Identify which cell holds the provided text, then report its (X, Y) central coordinate. 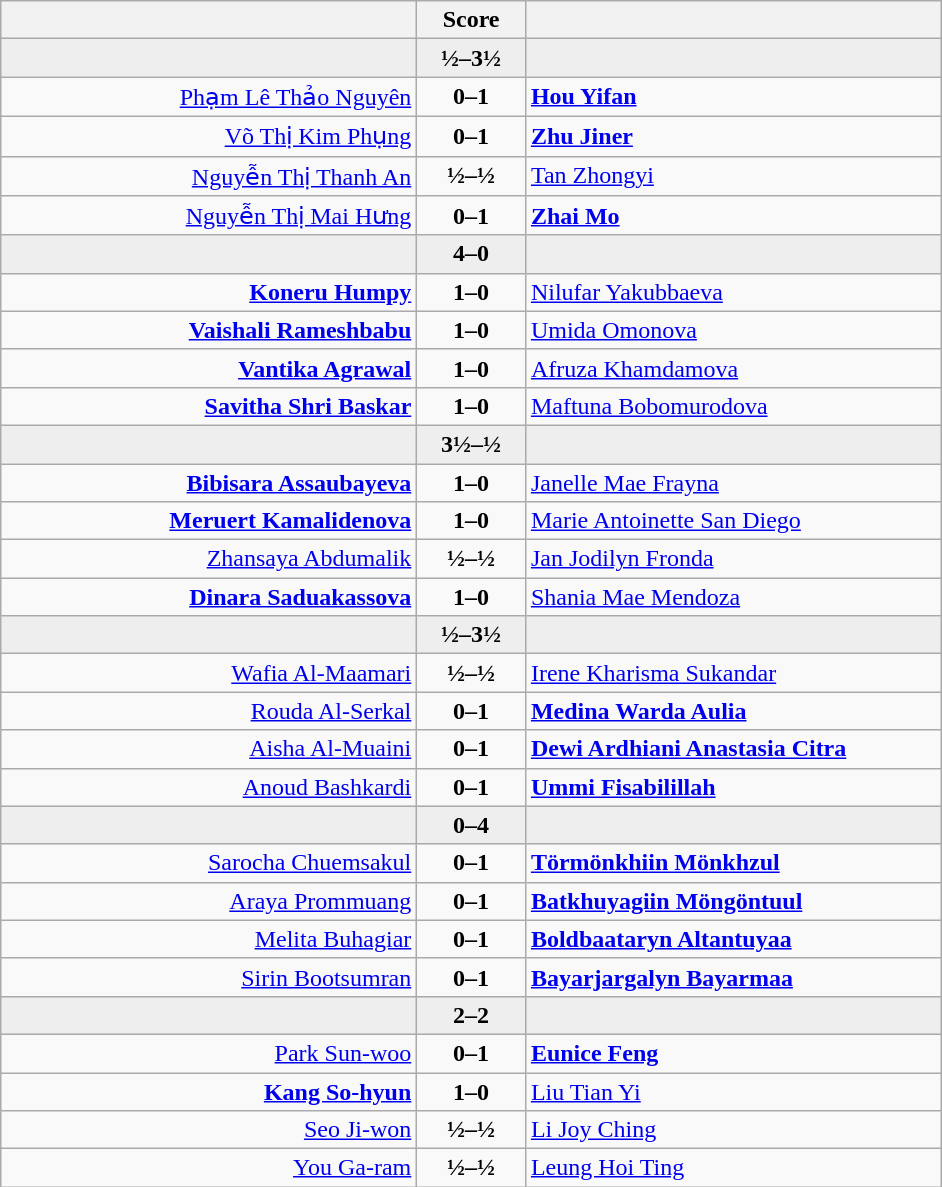
Liu Tian Yi (733, 1091)
Melita Buhagiar (209, 939)
Zhai Mo (733, 216)
Rouda Al-Serkal (209, 711)
Wafia Al-Maamari (209, 673)
Park Sun-woo (209, 1053)
Nilufar Yakubbaeva (733, 292)
Nguyễn Thị Mai Hưng (209, 216)
Irene Kharisma Sukandar (733, 673)
Phạm Lê Thảo Nguyên (209, 97)
4–0 (472, 254)
Afruza Khamdamova (733, 368)
Võ Thị Kim Phụng (209, 136)
Vaishali Rameshbabu (209, 330)
3½–½ (472, 444)
Sirin Bootsumran (209, 977)
Maftuna Bobomurodova (733, 406)
Li Joy Ching (733, 1130)
0–4 (472, 825)
Seo Ji-won (209, 1130)
Törmönkhiin Mönkhzul (733, 863)
Vantika Agrawal (209, 368)
Hou Yifan (733, 97)
Umida Omonova (733, 330)
Sarocha Chuemsakul (209, 863)
Koneru Humpy (209, 292)
Aisha Al-Muaini (209, 749)
Score (472, 20)
Savitha Shri Baskar (209, 406)
Bayarjargalyn Bayarmaa (733, 977)
Tan Zhongyi (733, 176)
Kang So-hyun (209, 1091)
Boldbaataryn Altantuyaa (733, 939)
Jan Jodilyn Fronda (733, 559)
Leung Hoi Ting (733, 1168)
Eunice Feng (733, 1053)
Shania Mae Mendoza (733, 597)
Dewi Ardhiani Anastasia Citra (733, 749)
Meruert Kamalidenova (209, 521)
Janelle Mae Frayna (733, 483)
Zhu Jiner (733, 136)
Ummi Fisabilillah (733, 787)
Medina Warda Aulia (733, 711)
Bibisara Assaubayeva (209, 483)
Zhansaya Abdumalik (209, 559)
Nguyễn Thị Thanh An (209, 176)
Dinara Saduakassova (209, 597)
Araya Prommuang (209, 901)
2–2 (472, 1015)
Anoud Bashkardi (209, 787)
Batkhuyagiin Möngöntuul (733, 901)
Marie Antoinette San Diego (733, 521)
You Ga-ram (209, 1168)
